From the cell containing the given text, extract its center point as (x, y) coordinate. 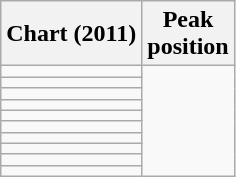
Peakposition (188, 34)
Chart (2011) (72, 34)
